From the cell containing the given text, extract its center point as [X, Y] coordinate. 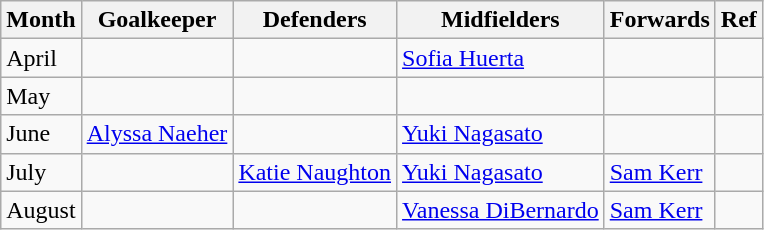
April [41, 58]
Forwards [660, 20]
Alyssa Naeher [157, 134]
July [41, 172]
May [41, 96]
Midfielders [501, 20]
Katie Naughton [315, 172]
Ref [738, 20]
June [41, 134]
Month [41, 20]
August [41, 210]
Defenders [315, 20]
Vanessa DiBernardo [501, 210]
Goalkeeper [157, 20]
Sofia Huerta [501, 58]
